Find where the given text appears and provide that cell's center as (X, Y) coordinate. 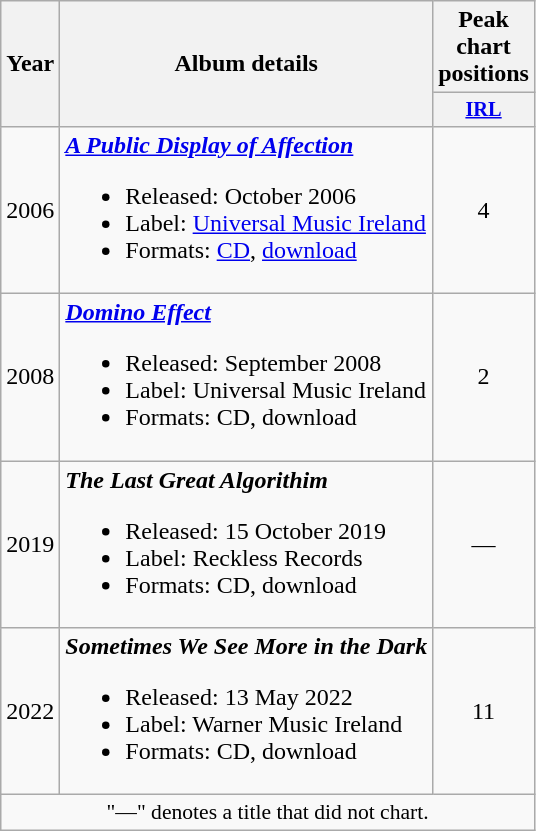
2019 (30, 544)
2006 (30, 210)
Domino EffectReleased: September 2008Label: Universal Music IrelandFormats: CD, download (246, 378)
2 (484, 378)
Sometimes We See More in the DarkReleased: 13 May 2022Label: Warner Music IrelandFormats: CD, download (246, 712)
A Public Display of AffectionReleased: October 2006Label: Universal Music IrelandFormats: CD, download (246, 210)
11 (484, 712)
Peak chart positions (484, 47)
The Last Great AlgorithimReleased: 15 October 2019Label: Reckless RecordsFormats: CD, download (246, 544)
Album details (246, 64)
"—" denotes a title that did not chart. (268, 813)
IRL (484, 110)
2022 (30, 712)
— (484, 544)
4 (484, 210)
Year (30, 64)
2008 (30, 378)
